Find where the given text appears and provide that cell's center as [X, Y] coordinate. 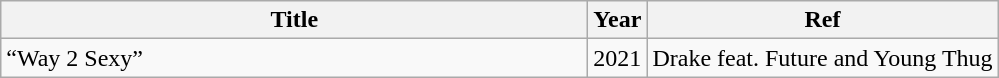
Drake feat. Future and Young Thug [822, 58]
Ref [822, 20]
Title [294, 20]
Year [618, 20]
“Way 2 Sexy” [294, 58]
2021 [618, 58]
